From the cell containing the given text, extract its center point as (x, y) coordinate. 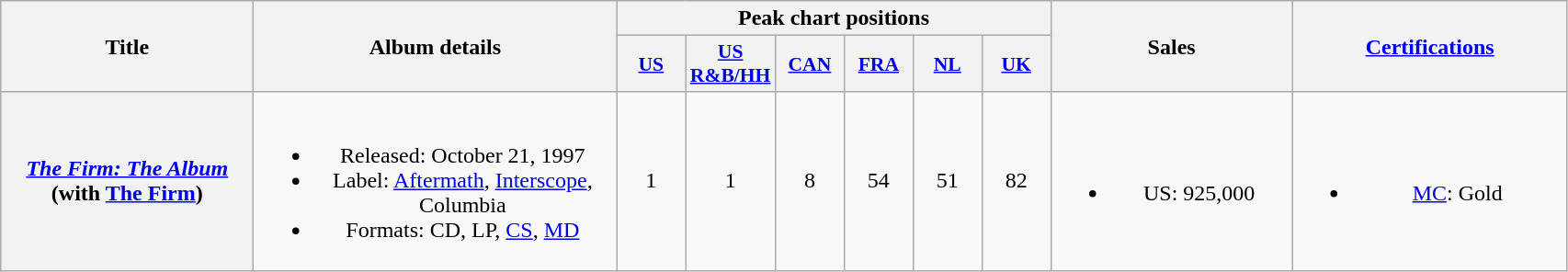
Released: October 21, 1997Label: Aftermath, Interscope, ColumbiaFormats: CD, LP, CS, MD (436, 181)
Title (127, 46)
82 (1017, 181)
51 (947, 181)
UK (1017, 64)
8 (809, 181)
US: 925,000 (1171, 181)
Sales (1171, 46)
The Firm: The Album(with The Firm) (127, 181)
54 (879, 181)
USR&B/HH (731, 64)
CAN (809, 64)
Certifications (1430, 46)
US (651, 64)
FRA (879, 64)
Peak chart positions (834, 18)
MC: Gold (1430, 181)
NL (947, 64)
Album details (436, 46)
